Provide the (X, Y) coordinate of the cell's center where the given text is located.  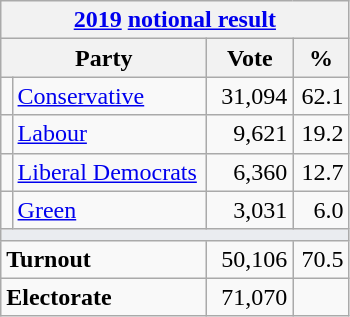
Green (110, 210)
Labour (110, 134)
Vote (250, 58)
6.0 (321, 210)
3,031 (250, 210)
12.7 (321, 172)
Turnout (104, 259)
50,106 (250, 259)
Party (104, 58)
62.1 (321, 96)
Liberal Democrats (110, 172)
2019 notional result (175, 20)
Conservative (110, 96)
9,621 (250, 134)
70.5 (321, 259)
Electorate (104, 297)
6,360 (250, 172)
31,094 (250, 96)
71,070 (250, 297)
19.2 (321, 134)
% (321, 58)
